Return [X, Y] of the center of cell containing provided text 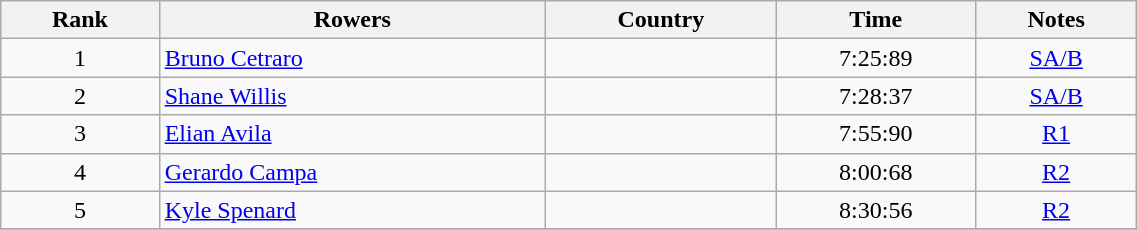
Rowers [352, 20]
8:00:68 [876, 172]
7:55:90 [876, 134]
8:30:56 [876, 210]
Rank [80, 20]
Notes [1056, 20]
Kyle Spenard [352, 210]
Country [660, 20]
Gerardo Campa [352, 172]
1 [80, 58]
2 [80, 96]
Time [876, 20]
R1 [1056, 134]
4 [80, 172]
Elian Avila [352, 134]
7:28:37 [876, 96]
5 [80, 210]
Shane Willis [352, 96]
3 [80, 134]
Bruno Cetraro [352, 58]
7:25:89 [876, 58]
